Pinpoint the cell where the given text exists, returning its (X, Y) midpoint coordinate. 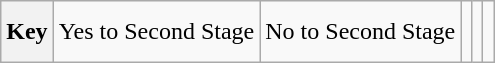
Yes to Second Stage (156, 32)
Key (27, 32)
No to Second Stage (360, 32)
